Find where the given text appears and provide that cell's center as (X, Y) coordinate. 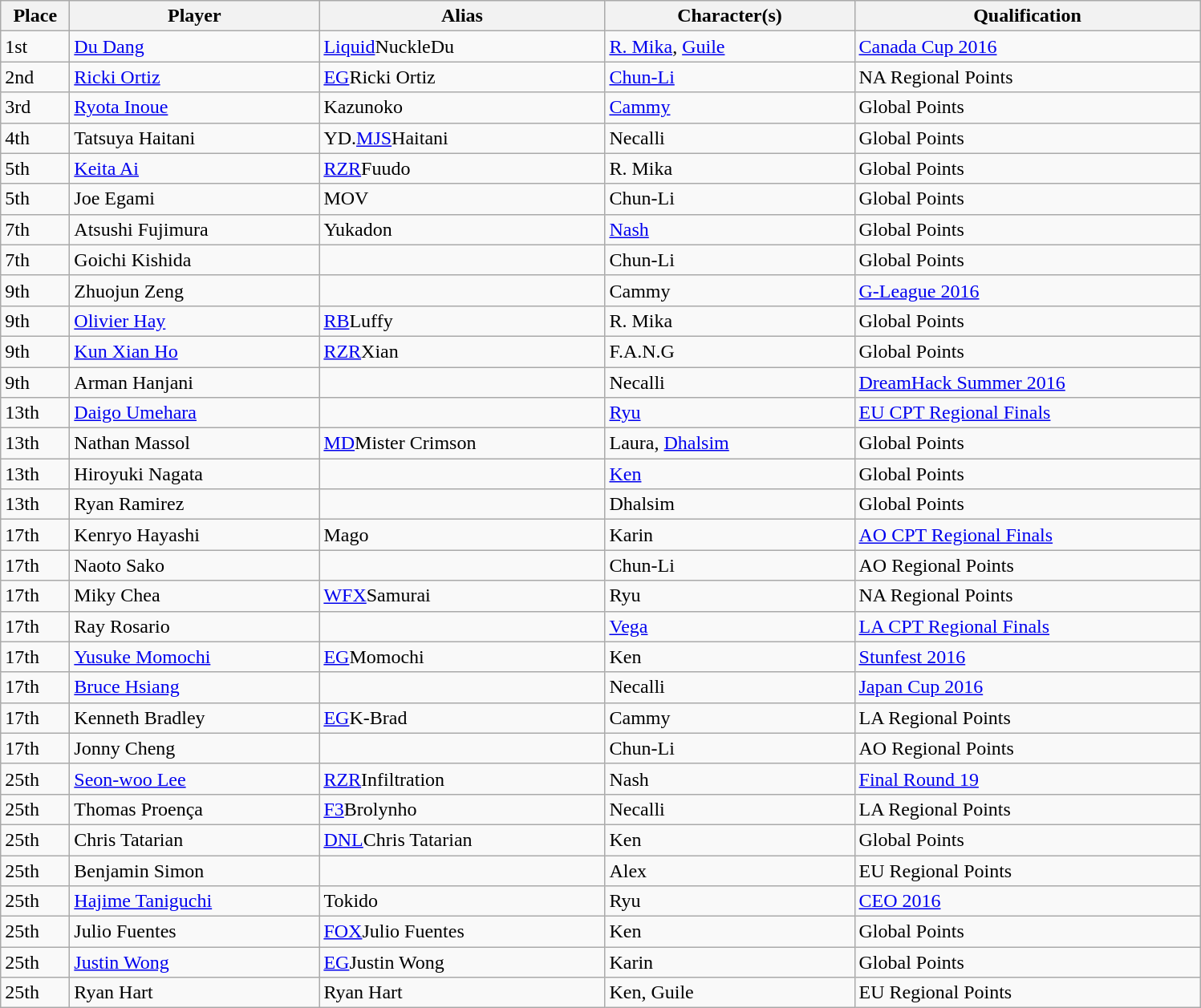
Kun Xian Ho (194, 351)
Alias (462, 16)
Hiroyuki Nagata (194, 474)
Thomas Proença (194, 809)
WFXSamurai (462, 596)
EGMomochi (462, 657)
Ryan Ramirez (194, 504)
Du Dang (194, 47)
Laura, Dhalsim (730, 443)
DNLChris Tatarian (462, 840)
Vega (730, 626)
Yukadon (462, 229)
Ricki Ortiz (194, 77)
Qualification (1027, 16)
MOV (462, 199)
Bruce Hsiang (194, 687)
EGJustin Wong (462, 962)
Chris Tatarian (194, 840)
Kenneth Bradley (194, 718)
Hajime Taniguchi (194, 901)
Benjamin Simon (194, 870)
F3Brolynho (462, 809)
Player (194, 16)
CEO 2016 (1027, 901)
Alex (730, 870)
F.A.N.G (730, 351)
AO CPT Regional Finals (1027, 535)
Arman Hanjani (194, 383)
Stunfest 2016 (1027, 657)
Keita Ai (194, 168)
FOXJulio Fuentes (462, 932)
Tatsuya Haitani (194, 138)
Nathan Massol (194, 443)
Atsushi Fujimura (194, 229)
Tokido (462, 901)
Olivier Hay (194, 321)
G-League 2016 (1027, 290)
RZRInfiltration (462, 779)
Dhalsim (730, 504)
YD.MJSHaitani (462, 138)
Place (35, 16)
Seon-woo Lee (194, 779)
Ray Rosario (194, 626)
RZRXian (462, 351)
R. Mika, Guile (730, 47)
MDMister Crimson (462, 443)
Justin Wong (194, 962)
Mago (462, 535)
2nd (35, 77)
LA CPT Regional Finals (1027, 626)
Naoto Sako (194, 565)
Julio Fuentes (194, 932)
Goichi Kishida (194, 260)
Yusuke Momochi (194, 657)
Miky Chea (194, 596)
Ryota Inoue (194, 107)
Japan Cup 2016 (1027, 687)
Daigo Umehara (194, 413)
Kazunoko (462, 107)
Ken, Guile (730, 993)
1st (35, 47)
RBLuffy (462, 321)
Joe Egami (194, 199)
Canada Cup 2016 (1027, 47)
Final Round 19 (1027, 779)
Kenryo Hayashi (194, 535)
EGK-Brad (462, 718)
RZRFuudo (462, 168)
Character(s) (730, 16)
EU CPT Regional Finals (1027, 413)
4th (35, 138)
Jonny Cheng (194, 748)
EGRicki Ortiz (462, 77)
Zhuojun Zeng (194, 290)
LiquidNuckleDu (462, 47)
DreamHack Summer 2016 (1027, 383)
3rd (35, 107)
